Scan for the cell matching the given text and deliver its (x, y) coordinate at center. 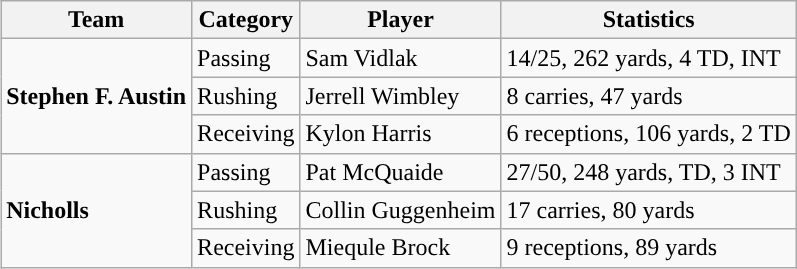
Stephen F. Austin (96, 96)
Pat McQuaide (400, 172)
8 carries, 47 yards (648, 96)
Category (246, 20)
27/50, 248 yards, TD, 3 INT (648, 172)
Nicholls (96, 210)
Team (96, 20)
Miequle Brock (400, 248)
14/25, 262 yards, 4 TD, INT (648, 58)
17 carries, 80 yards (648, 210)
Jerrell Wimbley (400, 96)
6 receptions, 106 yards, 2 TD (648, 134)
Kylon Harris (400, 134)
Sam Vidlak (400, 58)
Player (400, 20)
Collin Guggenheim (400, 210)
Statistics (648, 20)
9 receptions, 89 yards (648, 248)
